From the cell containing the given text, extract its center point as [x, y] coordinate. 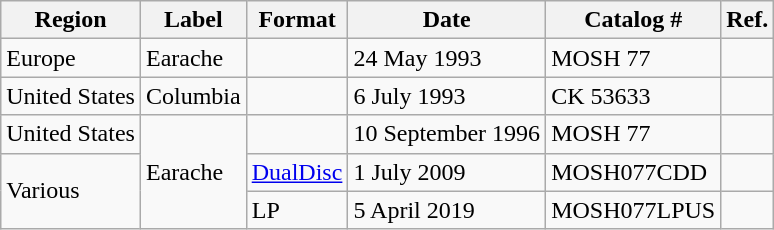
1 July 2009 [447, 172]
MOSH077CDD [634, 172]
Label [193, 20]
Europe [71, 58]
6 July 1993 [447, 96]
Catalog # [634, 20]
Date [447, 20]
Columbia [193, 96]
CK 53633 [634, 96]
10 September 1996 [447, 134]
Format [297, 20]
5 April 2019 [447, 210]
24 May 1993 [447, 58]
Various [71, 191]
Region [71, 20]
DualDisc [297, 172]
LP [297, 210]
MOSH077LPUS [634, 210]
Ref. [748, 20]
